Capture the cell that displays the provided text and extract its [x, y] central coordinate. 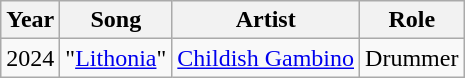
2024 [30, 58]
"Lithonia" [116, 58]
Role [412, 20]
Year [30, 20]
Artist [266, 20]
Childish Gambino [266, 58]
Drummer [412, 58]
Song [116, 20]
